Identify which cell holds the provided text, then report its (X, Y) central coordinate. 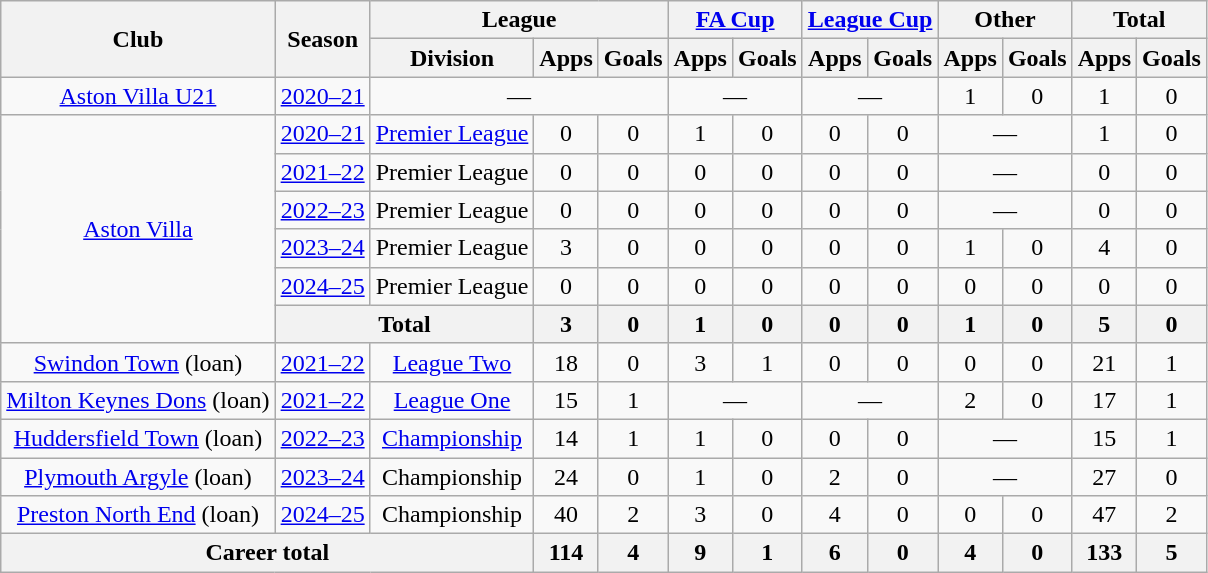
Aston Villa U21 (138, 96)
9 (700, 553)
27 (1104, 477)
FA Cup (735, 20)
133 (1104, 553)
6 (834, 553)
24 (566, 477)
Huddersfield Town (loan) (138, 438)
17 (1104, 400)
League One (452, 400)
40 (566, 515)
Season (322, 39)
Plymouth Argyle (loan) (138, 477)
Preston North End (loan) (138, 515)
Milton Keynes Dons (loan) (138, 400)
114 (566, 553)
47 (1104, 515)
Club (138, 39)
14 (566, 438)
Aston Villa (138, 229)
Swindon Town (loan) (138, 362)
Career total (268, 553)
Division (452, 58)
League Two (452, 362)
21 (1104, 362)
18 (566, 362)
League Cup (870, 20)
Other (1005, 20)
League (519, 20)
